From the cell containing the given text, extract its center point as (x, y) coordinate. 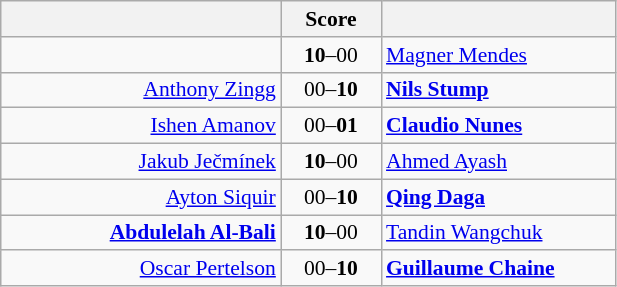
Tandin Wangchuk (498, 233)
00–01 (331, 126)
Ahmed Ayash (498, 162)
Abdulelah Al-Bali (141, 233)
Anthony Zingg (141, 90)
Magner Mendes (498, 55)
Score (331, 19)
Jakub Ječmínek (141, 162)
Oscar Pertelson (141, 269)
Ishen Amanov (141, 126)
Qing Daga (498, 197)
Nils Stump (498, 90)
Ayton Siquir (141, 197)
Claudio Nunes (498, 126)
Guillaume Chaine (498, 269)
